Return the (X, Y) coordinate for the center point of the cell that contains the specified text.  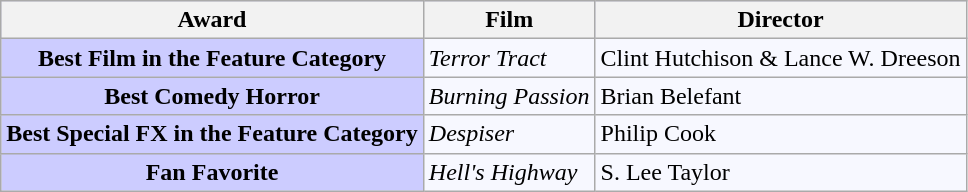
Clint Hutchison & Lance W. Dreeson (780, 58)
Best Comedy Horror (212, 96)
Director (780, 20)
Film (509, 20)
Brian Belefant (780, 96)
Best Film in the Feature Category (212, 58)
S. Lee Taylor (780, 172)
Hell's Highway (509, 172)
Best Special FX in the Feature Category (212, 134)
Philip Cook (780, 134)
Fan Favorite (212, 172)
Burning Passion (509, 96)
Award (212, 20)
Despiser (509, 134)
Terror Tract (509, 58)
